Identify which cell holds the provided text, then report its (X, Y) central coordinate. 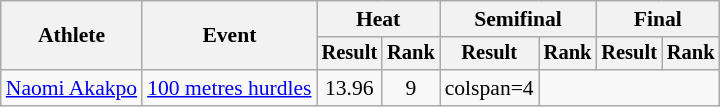
colspan=4 (490, 88)
Final (658, 19)
100 metres hurdles (229, 88)
13.96 (350, 88)
Athlete (72, 36)
Naomi Akakpo (72, 88)
Semifinal (518, 19)
9 (411, 88)
Heat (378, 19)
Event (229, 36)
